Find where the given text appears and provide that cell's center as [x, y] coordinate. 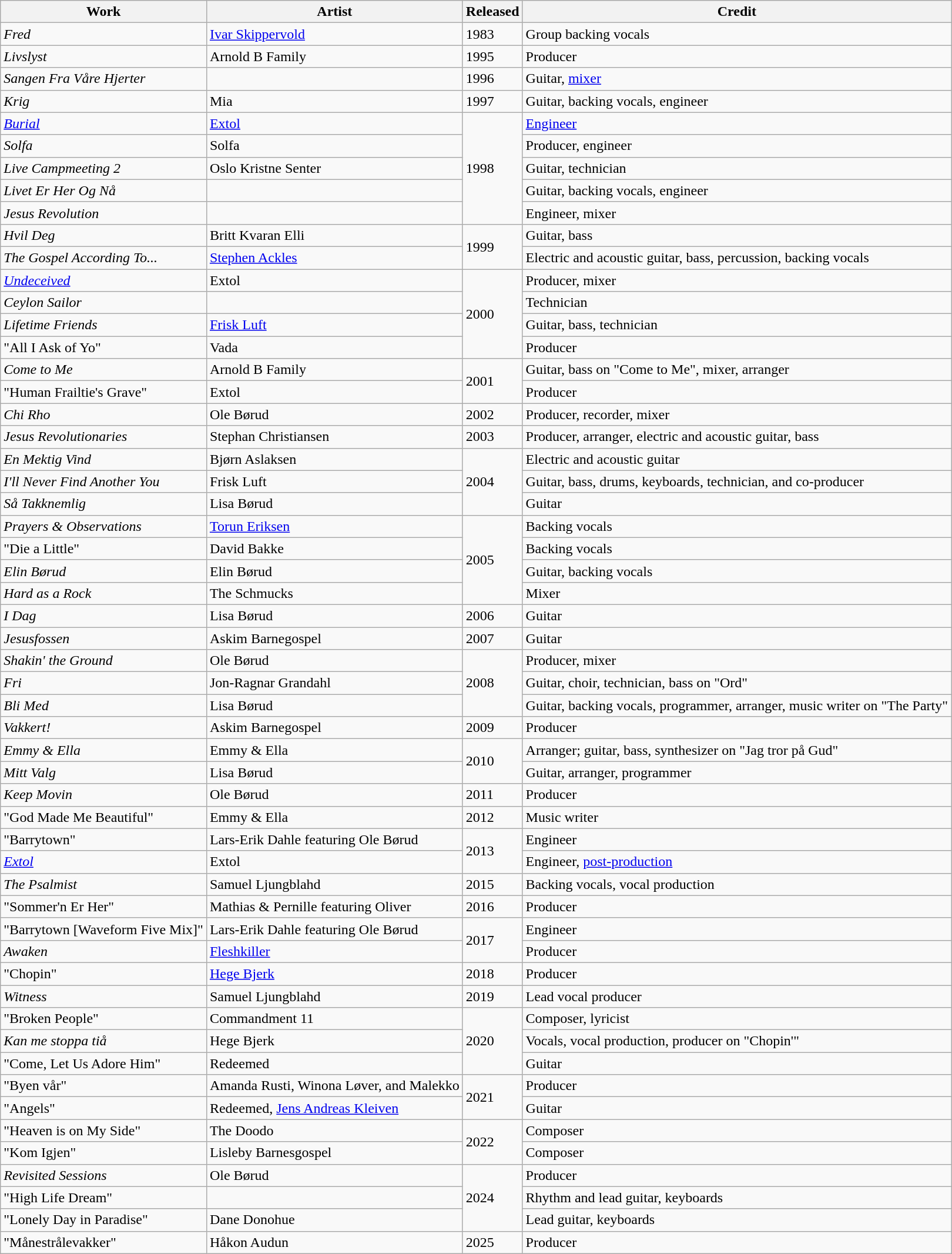
"All I Ask of Yo" [103, 347]
"Human Frailtie's Grave" [103, 392]
En Mektig Vind [103, 459]
Engineer, post-production [737, 862]
2018 [492, 974]
"Come, Let Us Adore Him" [103, 1064]
Krig [103, 101]
Undeceived [103, 280]
Credit [737, 12]
Jesus Revolution [103, 213]
Hard as a Rock [103, 593]
Electric and acoustic guitar [737, 459]
Composer, lyricist [737, 1019]
Witness [103, 996]
Guitar, bass [737, 235]
2006 [492, 616]
Ivar Skippervold [334, 34]
Amanda Rusti, Winona Løver, and Malekko [334, 1086]
1996 [492, 79]
1995 [492, 56]
2020 [492, 1041]
Lifetime Friends [103, 325]
2002 [492, 414]
The Doodo [334, 1131]
"God Made Me Beautiful" [103, 817]
Electric and acoustic guitar, bass, percussion, backing vocals [737, 258]
Mathias & Pernille featuring Oliver [334, 907]
Producer, recorder, mixer [737, 414]
Stephan Christiansen [334, 437]
Group backing vocals [737, 34]
Guitar, technician [737, 168]
2003 [492, 437]
"Barrytown [Waveform Five Mix]" [103, 929]
Lead guitar, keyboards [737, 1220]
2000 [492, 314]
Work [103, 12]
"Barrytown" [103, 840]
Artist [334, 12]
Dane Donohue [334, 1220]
Jesusfossen [103, 638]
2001 [492, 381]
Music writer [737, 817]
Chi Rho [103, 414]
2022 [492, 1142]
Redeemed [334, 1064]
"Lonely Day in Paradise" [103, 1220]
Come to Me [103, 370]
2016 [492, 907]
Guitar, bass, technician [737, 325]
Britt Kvaran Elli [334, 235]
Revisited Sessions [103, 1175]
Jon-Ragnar Grandahl [334, 683]
Torun Eriksen [334, 526]
Kan me stoppa tiå [103, 1041]
"Broken People" [103, 1019]
I Dag [103, 616]
"High Life Dream" [103, 1198]
Rhythm and lead guitar, keyboards [737, 1198]
2005 [492, 560]
Prayers & Observations [103, 526]
Guitar, arranger, programmer [737, 773]
David Bakke [334, 549]
Producer, engineer [737, 146]
1999 [492, 246]
Livslyst [103, 56]
Burial [103, 123]
Fri [103, 683]
Redeemed, Jens Andreas Kleiven [334, 1108]
2019 [492, 996]
Mitt Valg [103, 773]
Livet Er Her Og Nå [103, 190]
"Byen vår" [103, 1086]
Mixer [737, 593]
Guitar, backing vocals [737, 571]
Awaken [103, 951]
Guitar, bass, drums, keyboards, technician, and co-producer [737, 481]
2008 [492, 683]
Arranger; guitar, bass, synthesizer on "Jag tror på Gud" [737, 750]
The Schmucks [334, 593]
"Månestrålevakker" [103, 1242]
"Kom Igjen" [103, 1153]
2004 [492, 481]
Guitar, backing vocals, programmer, arranger, music writer on "The Party" [737, 705]
"Heaven is on My Side" [103, 1131]
Hvil Deg [103, 235]
Lead vocal producer [737, 996]
Guitar, bass on "Come to Me", mixer, arranger [737, 370]
1997 [492, 101]
2007 [492, 638]
Lisleby Barnesgospel [334, 1153]
Guitar, mixer [737, 79]
"Sommer'n Er Her" [103, 907]
2012 [492, 817]
"Angels" [103, 1108]
Keep Movin [103, 795]
I'll Never Find Another You [103, 481]
Released [492, 12]
Bli Med [103, 705]
"Die a Little" [103, 549]
Backing vocals, vocal production [737, 884]
Bjørn Aslaksen [334, 459]
Så Takknemlig [103, 504]
Engineer, mixer [737, 213]
Stephen Ackles [334, 258]
2021 [492, 1097]
Sangen Fra Våre Hjerter [103, 79]
2010 [492, 761]
Ceylon Sailor [103, 303]
2009 [492, 728]
Fred [103, 34]
Fleshkiller [334, 951]
Vocals, vocal production, producer on "Chopin'" [737, 1041]
2015 [492, 884]
2013 [492, 851]
Live Campmeeting 2 [103, 168]
Commandment 11 [334, 1019]
"Chopin" [103, 974]
Jesus Revolutionaries [103, 437]
2025 [492, 1242]
The Psalmist [103, 884]
2024 [492, 1198]
1998 [492, 168]
2011 [492, 795]
Håkon Audun [334, 1242]
Technician [737, 303]
The Gospel According To... [103, 258]
1983 [492, 34]
Vada [334, 347]
Shakin' the Ground [103, 661]
Mia [334, 101]
Producer, arranger, electric and acoustic guitar, bass [737, 437]
Oslo Kristne Senter [334, 168]
2017 [492, 940]
Guitar, choir, technician, bass on "Ord" [737, 683]
Vakkert! [103, 728]
